Find where the given text appears and provide that cell's center as (X, Y) coordinate. 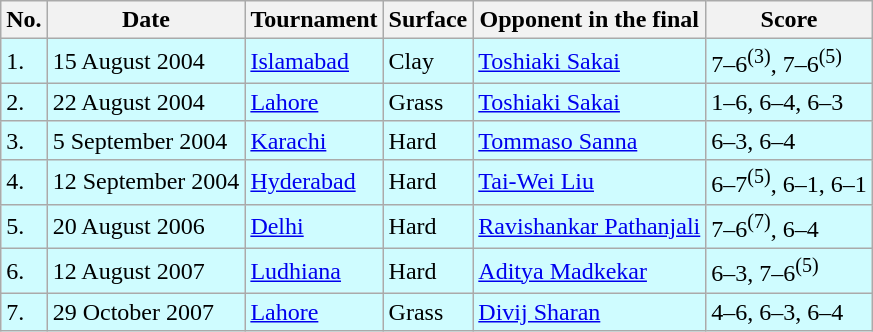
7. (24, 312)
Clay (428, 62)
3. (24, 140)
Tommaso Sanna (590, 140)
Opponent in the final (590, 20)
6–7(5), 6–1, 6–1 (789, 182)
No. (24, 20)
Date (146, 20)
4. (24, 182)
Tai-Wei Liu (590, 182)
Ravishankar Pathanjali (590, 226)
12 August 2007 (146, 272)
20 August 2006 (146, 226)
1–6, 6–4, 6–3 (789, 102)
6–3, 6–4 (789, 140)
6. (24, 272)
Islamabad (314, 62)
Surface (428, 20)
12 September 2004 (146, 182)
Ludhiana (314, 272)
Score (789, 20)
Aditya Madkekar (590, 272)
7–6(3), 7–6(5) (789, 62)
22 August 2004 (146, 102)
Karachi (314, 140)
5 September 2004 (146, 140)
15 August 2004 (146, 62)
4–6, 6–3, 6–4 (789, 312)
Hyderabad (314, 182)
Tournament (314, 20)
Delhi (314, 226)
2. (24, 102)
7–6(7), 6–4 (789, 226)
5. (24, 226)
6–3, 7–6(5) (789, 272)
1. (24, 62)
Divij Sharan (590, 312)
29 October 2007 (146, 312)
